Extract the [X, Y] coordinate from the center of the cell holding the provided text.  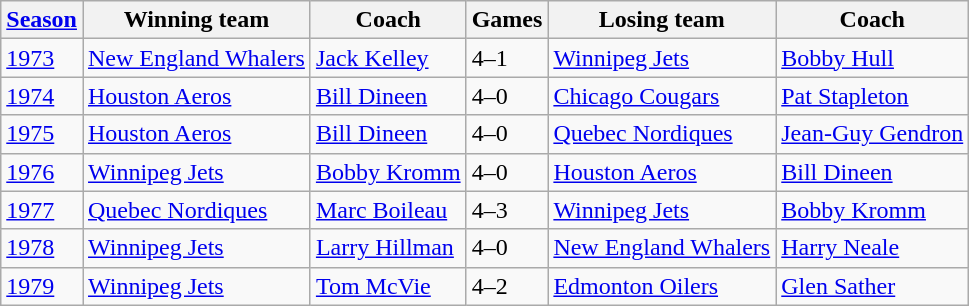
Games [507, 20]
Jean-Guy Gendron [872, 134]
Tom McVie [388, 286]
Season [42, 20]
1977 [42, 210]
1975 [42, 134]
Winning team [196, 20]
4–1 [507, 58]
Harry Neale [872, 248]
Bobby Hull [872, 58]
Marc Boileau [388, 210]
1973 [42, 58]
1979 [42, 286]
1976 [42, 172]
Losing team [662, 20]
Jack Kelley [388, 58]
Edmonton Oilers [662, 286]
1974 [42, 96]
Pat Stapleton [872, 96]
4–2 [507, 286]
Glen Sather [872, 286]
4–3 [507, 210]
1978 [42, 248]
Chicago Cougars [662, 96]
Larry Hillman [388, 248]
